Detect which cell encompasses the target text, then output its (x, y) center coordinate. 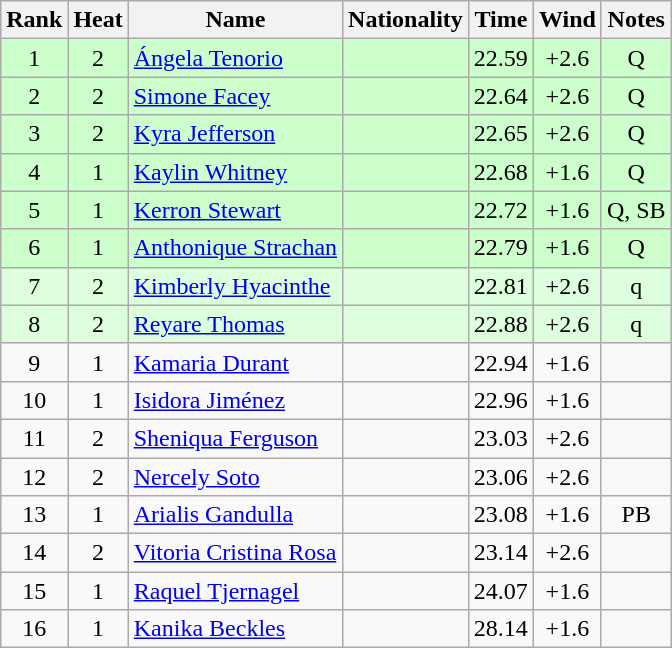
Nercely Soto (235, 477)
23.14 (500, 553)
22.88 (500, 324)
8 (34, 324)
6 (34, 248)
22.65 (500, 134)
24.07 (500, 591)
Kimberly Hyacinthe (235, 286)
Nationality (406, 20)
PB (636, 515)
10 (34, 400)
22.79 (500, 248)
Ángela Tenorio (235, 58)
22.59 (500, 58)
Notes (636, 20)
23.03 (500, 438)
11 (34, 438)
Q, SB (636, 210)
12 (34, 477)
3 (34, 134)
22.64 (500, 96)
4 (34, 172)
23.06 (500, 477)
Rank (34, 20)
16 (34, 629)
22.68 (500, 172)
Wind (567, 20)
Kaylin Whitney (235, 172)
22.96 (500, 400)
Anthonique Strachan (235, 248)
Isidora Jiménez (235, 400)
Kerron Stewart (235, 210)
13 (34, 515)
Time (500, 20)
Vitoria Cristina Rosa (235, 553)
28.14 (500, 629)
22.81 (500, 286)
15 (34, 591)
5 (34, 210)
Kanika Beckles (235, 629)
Simone Facey (235, 96)
Kamaria Durant (235, 362)
Sheniqua Ferguson (235, 438)
22.94 (500, 362)
Reyare Thomas (235, 324)
Raquel Tjernagel (235, 591)
Kyra Jefferson (235, 134)
Heat (98, 20)
Name (235, 20)
9 (34, 362)
22.72 (500, 210)
23.08 (500, 515)
Arialis Gandulla (235, 515)
7 (34, 286)
14 (34, 553)
